From the cell containing the given text, extract its center point as (x, y) coordinate. 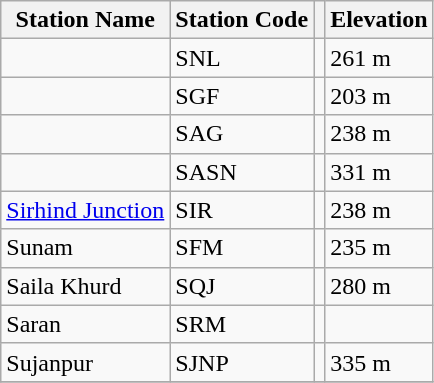
SNL (242, 58)
SAG (242, 134)
261 m (379, 58)
Saran (86, 324)
SIR (242, 210)
SFM (242, 248)
Sirhind Junction (86, 210)
Sujanpur (86, 362)
Station Name (86, 20)
SGF (242, 96)
SJNP (242, 362)
SQJ (242, 286)
SASN (242, 172)
331 m (379, 172)
Sunam (86, 248)
235 m (379, 248)
280 m (379, 286)
203 m (379, 96)
Station Code (242, 20)
Elevation (379, 20)
335 m (379, 362)
Saila Khurd (86, 286)
SRM (242, 324)
